Provide the [x, y] coordinate of the cell's center where the given text is located.  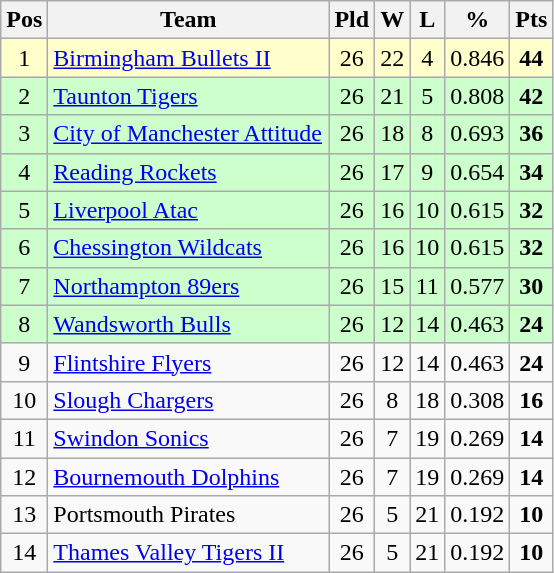
Bournemouth Dolphins [188, 477]
0.808 [478, 96]
42 [532, 96]
17 [392, 172]
30 [532, 286]
% [478, 20]
Northampton 89ers [188, 286]
Slough Chargers [188, 400]
Pld [352, 20]
0.308 [478, 400]
22 [392, 58]
City of Manchester Attitude [188, 134]
13 [24, 515]
Taunton Tigers [188, 96]
0.577 [478, 286]
Birmingham Bullets II [188, 58]
Pos [24, 20]
Chessington Wildcats [188, 248]
Portsmouth Pirates [188, 515]
44 [532, 58]
Team [188, 20]
15 [392, 286]
L [428, 20]
Wandsworth Bulls [188, 324]
W [392, 20]
36 [532, 134]
6 [24, 248]
3 [24, 134]
1 [24, 58]
Liverpool Atac [188, 210]
Reading Rockets [188, 172]
0.693 [478, 134]
Pts [532, 20]
Thames Valley Tigers II [188, 553]
Flintshire Flyers [188, 362]
Swindon Sonics [188, 438]
0.654 [478, 172]
2 [24, 96]
0.846 [478, 58]
34 [532, 172]
